Return (X, Y) of the center of cell containing provided text 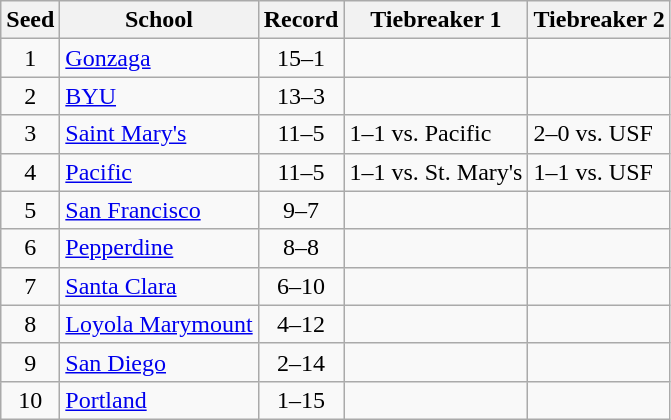
1–15 (301, 400)
Loyola Marymount (159, 324)
4–12 (301, 324)
Portland (159, 400)
Santa Clara (159, 286)
Tiebreaker 2 (599, 20)
Seed (30, 20)
1–1 vs. Pacific (436, 134)
5 (30, 210)
Tiebreaker 1 (436, 20)
15–1 (301, 58)
6 (30, 248)
1–1 vs. St. Mary's (436, 172)
9–7 (301, 210)
10 (30, 400)
Record (301, 20)
2 (30, 96)
4 (30, 172)
6–10 (301, 286)
Pacific (159, 172)
2–14 (301, 362)
BYU (159, 96)
San Francisco (159, 210)
8–8 (301, 248)
13–3 (301, 96)
7 (30, 286)
1–1 vs. USF (599, 172)
Gonzaga (159, 58)
2–0 vs. USF (599, 134)
Pepperdine (159, 248)
3 (30, 134)
Saint Mary's (159, 134)
School (159, 20)
San Diego (159, 362)
1 (30, 58)
9 (30, 362)
8 (30, 324)
